Provide the (X, Y) coordinate of the cell's center where the given text is located.  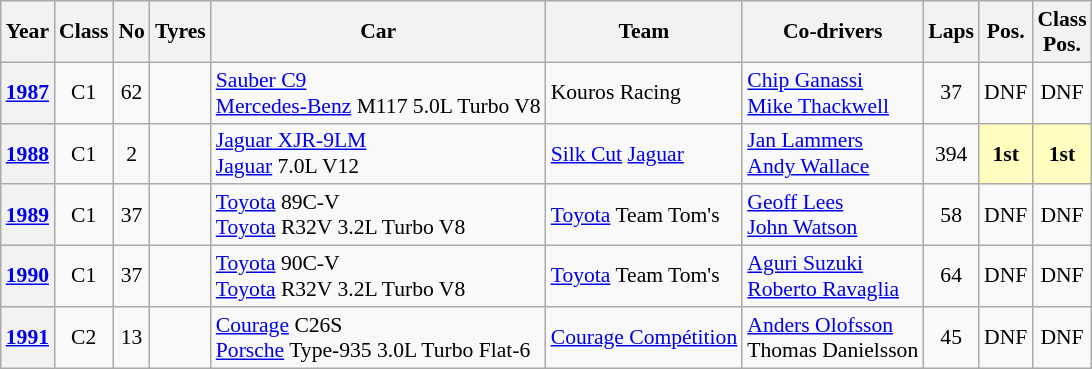
Kouros Racing (644, 92)
Class (84, 32)
1991 (28, 338)
Jaguar XJR-9LMJaguar 7.0L V12 (378, 154)
Car (378, 32)
Toyota 90C-VToyota R32V 3.2L Turbo V8 (378, 276)
Toyota 89C-VToyota R32V 3.2L Turbo V8 (378, 216)
Laps (951, 32)
1989 (28, 216)
1990 (28, 276)
Courage C26SPorsche Type-935 3.0L Turbo Flat-6 (378, 338)
45 (951, 338)
13 (132, 338)
C2 (84, 338)
2 (132, 154)
Courage Compétition (644, 338)
58 (951, 216)
394 (951, 154)
64 (951, 276)
1987 (28, 92)
Team (644, 32)
Chip Ganassi Mike Thackwell (832, 92)
Co-drivers (832, 32)
ClassPos. (1062, 32)
Anders Olofsson Thomas Danielsson (832, 338)
Year (28, 32)
1988 (28, 154)
62 (132, 92)
Geoff Lees John Watson (832, 216)
Silk Cut Jaguar (644, 154)
Jan Lammers Andy Wallace (832, 154)
Tyres (180, 32)
Aguri Suzuki Roberto Ravaglia (832, 276)
Sauber C9Mercedes-Benz M117 5.0L Turbo V8 (378, 92)
No (132, 32)
Pos. (1006, 32)
